Extract the [x, y] coordinate from the center of the cell holding the provided text.  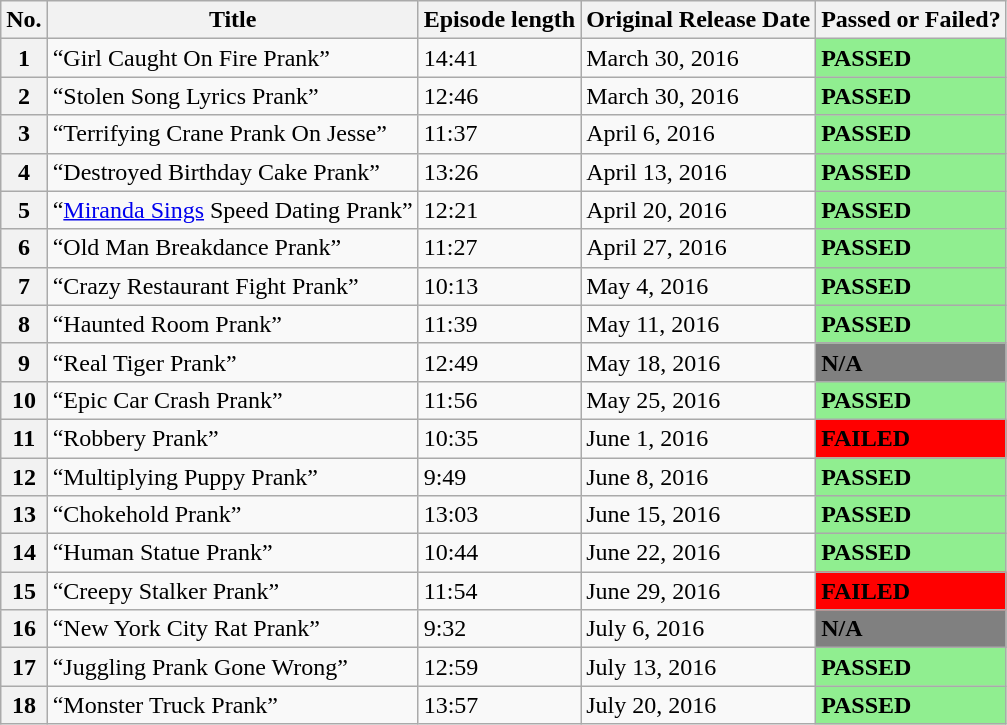
11:54 [499, 591]
“Juggling Prank Gone Wrong” [232, 667]
16 [24, 629]
“Destroyed Birthday Cake Prank” [232, 172]
“Stolen Song Lyrics Prank” [232, 96]
13:03 [499, 515]
1 [24, 58]
Title [232, 20]
“Multiplying Puppy Prank” [232, 477]
June 8, 2016 [698, 477]
May 11, 2016 [698, 324]
June 15, 2016 [698, 515]
No. [24, 20]
April 20, 2016 [698, 210]
June 22, 2016 [698, 553]
“Monster Truck Prank” [232, 705]
“New York City Rat Prank” [232, 629]
12:21 [499, 210]
10:35 [499, 438]
11:27 [499, 248]
“Haunted Room Prank” [232, 324]
12:46 [499, 96]
“Epic Car Crash Prank” [232, 400]
4 [24, 172]
11:39 [499, 324]
7 [24, 286]
Passed or Failed? [912, 20]
May 4, 2016 [698, 286]
12:49 [499, 362]
11 [24, 438]
June 29, 2016 [698, 591]
“Girl Caught On Fire Prank” [232, 58]
May 18, 2016 [698, 362]
2 [24, 96]
June 1, 2016 [698, 438]
5 [24, 210]
11:37 [499, 134]
10:13 [499, 286]
14:41 [499, 58]
April 13, 2016 [698, 172]
“Terrifying Crane Prank On Jesse” [232, 134]
April 27, 2016 [698, 248]
July 20, 2016 [698, 705]
10 [24, 400]
15 [24, 591]
13:26 [499, 172]
April 6, 2016 [698, 134]
“Robbery Prank” [232, 438]
May 25, 2016 [698, 400]
10:44 [499, 553]
“Crazy Restaurant Fight Prank” [232, 286]
14 [24, 553]
“Human Statue Prank” [232, 553]
3 [24, 134]
9 [24, 362]
17 [24, 667]
13:57 [499, 705]
18 [24, 705]
12 [24, 477]
9:49 [499, 477]
12:59 [499, 667]
8 [24, 324]
July 13, 2016 [698, 667]
July 6, 2016 [698, 629]
“Real Tiger Prank” [232, 362]
“Creepy Stalker Prank” [232, 591]
“Miranda Sings Speed Dating Prank” [232, 210]
Episode length [499, 20]
Original Release Date [698, 20]
11:56 [499, 400]
13 [24, 515]
9:32 [499, 629]
“Old Man Breakdance Prank” [232, 248]
“Chokehold Prank” [232, 515]
6 [24, 248]
